Return [x, y] of the center of cell containing provided text 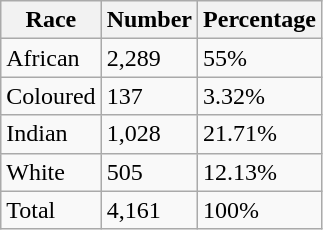
Total [51, 210]
21.71% [260, 134]
Race [51, 20]
137 [149, 96]
Indian [51, 134]
Percentage [260, 20]
1,028 [149, 134]
2,289 [149, 58]
Coloured [51, 96]
12.13% [260, 172]
White [51, 172]
505 [149, 172]
4,161 [149, 210]
100% [260, 210]
55% [260, 58]
African [51, 58]
Number [149, 20]
3.32% [260, 96]
